Identify which cell holds the provided text, then report its [x, y] central coordinate. 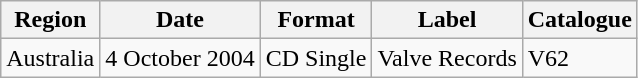
Region [50, 20]
Date [180, 20]
V62 [580, 58]
Label [447, 20]
Australia [50, 58]
4 October 2004 [180, 58]
Valve Records [447, 58]
Format [316, 20]
CD Single [316, 58]
Catalogue [580, 20]
